Find where the given text appears and provide that cell's center as [x, y] coordinate. 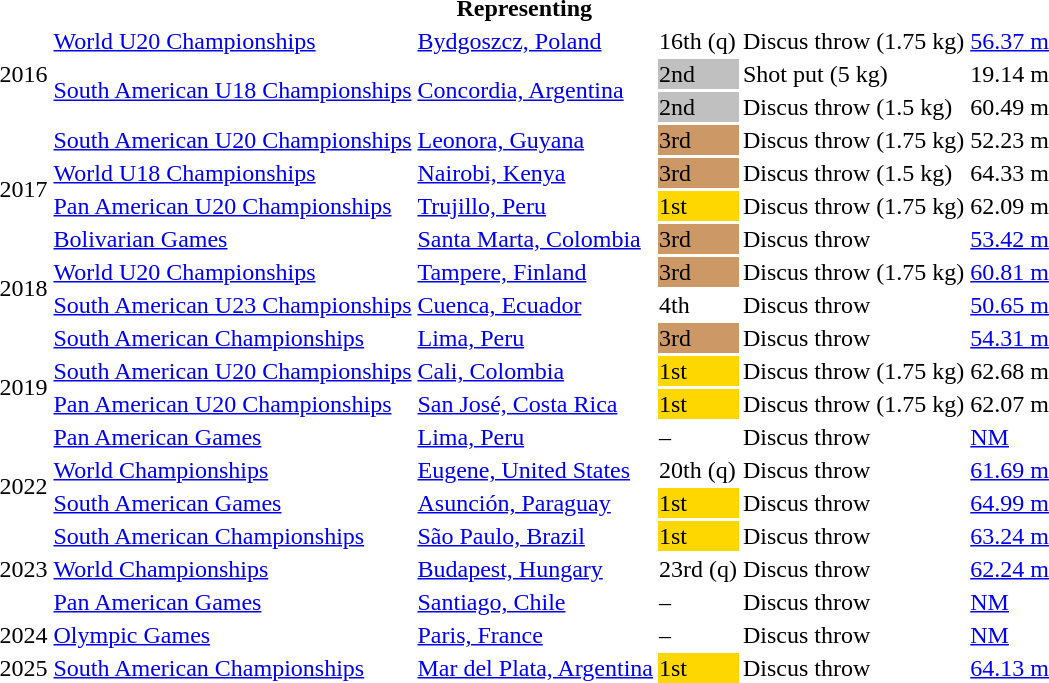
Cuenca, Ecuador [535, 305]
Asunción, Paraguay [535, 503]
São Paulo, Brazil [535, 536]
4th [698, 305]
23rd (q) [698, 569]
Santiago, Chile [535, 602]
Nairobi, Kenya [535, 173]
Cali, Colombia [535, 371]
Olympic Games [232, 635]
Bydgoszcz, Poland [535, 41]
16th (q) [698, 41]
South American U23 Championships [232, 305]
Concordia, Argentina [535, 90]
Paris, France [535, 635]
Mar del Plata, Argentina [535, 668]
20th (q) [698, 470]
Shot put (5 kg) [853, 74]
World U18 Championships [232, 173]
South American U18 Championships [232, 90]
Eugene, United States [535, 470]
Tampere, Finland [535, 272]
South American Games [232, 503]
Budapest, Hungary [535, 569]
Bolivarian Games [232, 239]
Trujillo, Peru [535, 206]
San José, Costa Rica [535, 404]
Santa Marta, Colombia [535, 239]
Leonora, Guyana [535, 140]
